Locate the cell with the specified text and output its [x, y] center coordinate. 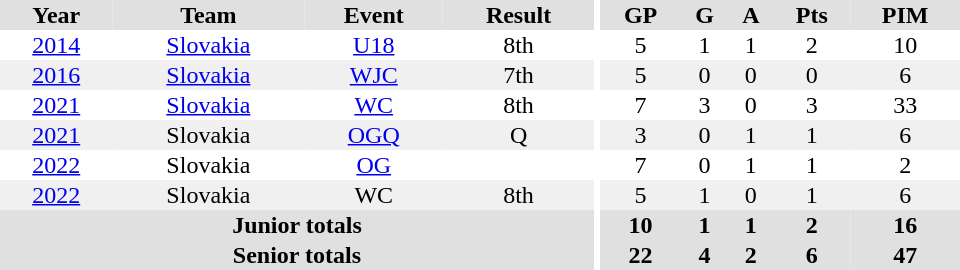
Result [518, 15]
GP [641, 15]
22 [641, 255]
33 [905, 105]
Event [374, 15]
WJC [374, 75]
4 [705, 255]
Pts [812, 15]
2016 [56, 75]
G [705, 15]
Junior totals [297, 225]
OG [374, 165]
U18 [374, 45]
16 [905, 225]
Q [518, 135]
PIM [905, 15]
2014 [56, 45]
Year [56, 15]
Team [208, 15]
47 [905, 255]
OGQ [374, 135]
7th [518, 75]
Senior totals [297, 255]
A [750, 15]
